Search for the cell housing the specified text and yield its [X, Y] center coordinate. 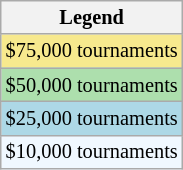
$10,000 tournaments [92, 152]
Legend [92, 17]
$50,000 tournaments [92, 85]
$75,000 tournaments [92, 51]
$25,000 tournaments [92, 118]
